Scan for the cell matching the given text and deliver its [x, y] coordinate at center. 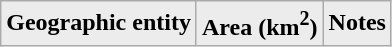
Geographic entity [99, 24]
Area (km2) [260, 24]
Notes [357, 24]
